Search for the cell housing the specified text and yield its (X, Y) center coordinate. 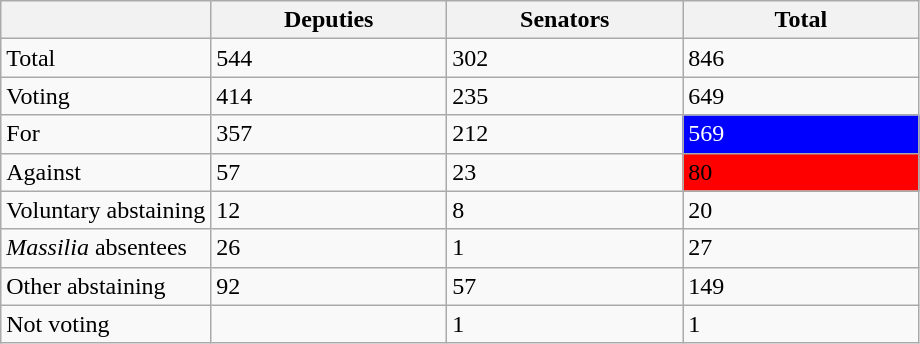
Against (106, 172)
846 (801, 58)
20 (801, 210)
212 (565, 134)
357 (329, 134)
80 (801, 172)
302 (565, 58)
414 (329, 96)
649 (801, 96)
Not voting (106, 324)
For (106, 134)
Voting (106, 96)
569 (801, 134)
23 (565, 172)
235 (565, 96)
Voluntary abstaining (106, 210)
8 (565, 210)
Other abstaining (106, 286)
Massilia absentees (106, 248)
Deputies (329, 20)
27 (801, 248)
Senators (565, 20)
149 (801, 286)
92 (329, 286)
26 (329, 248)
544 (329, 58)
12 (329, 210)
